Determine the [x, y] coordinate at the center of the cell enclosing the given text.  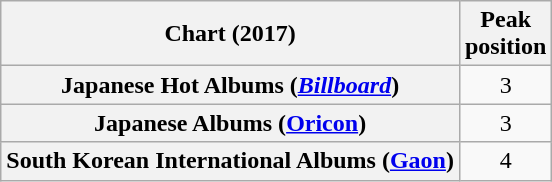
Peak position [505, 34]
4 [505, 161]
Chart (2017) [230, 34]
South Korean International Albums (Gaon) [230, 161]
Japanese Hot Albums (Billboard) [230, 85]
Japanese Albums (Oricon) [230, 123]
